Detect which cell encompasses the target text, then output its (x, y) center coordinate. 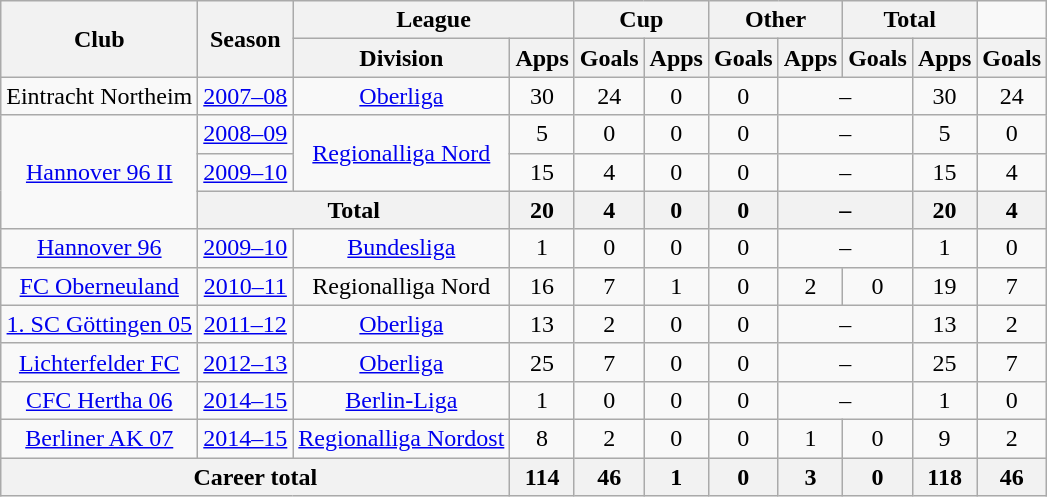
Eintracht Northeim (100, 96)
Hannover 96 (100, 248)
FC Oberneuland (100, 286)
2010–11 (246, 286)
8 (542, 438)
16 (542, 286)
2011–12 (246, 324)
118 (944, 477)
Berlin-Liga (402, 400)
Cup (641, 20)
3 (810, 477)
CFC Hertha 06 (100, 400)
Club (100, 39)
Regionalliga Nordost (402, 438)
Season (246, 39)
Hannover 96 II (100, 172)
19 (944, 286)
2008–09 (246, 134)
League (434, 20)
Berliner AK 07 (100, 438)
Lichterfelder FC (100, 362)
2012–13 (246, 362)
2007–08 (246, 96)
9 (944, 438)
Division (402, 58)
Career total (256, 477)
Bundesliga (402, 248)
1. SC Göttingen 05 (100, 324)
114 (542, 477)
Other (775, 20)
